Locate the cell with the specified text and output its (X, Y) center coordinate. 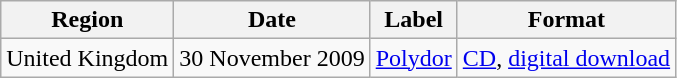
Region (88, 20)
Date (272, 20)
Format (566, 20)
United Kingdom (88, 58)
Polydor (414, 58)
30 November 2009 (272, 58)
Label (414, 20)
CD, digital download (566, 58)
